Return the [x, y] coordinate for the center point of the cell that contains the specified text.  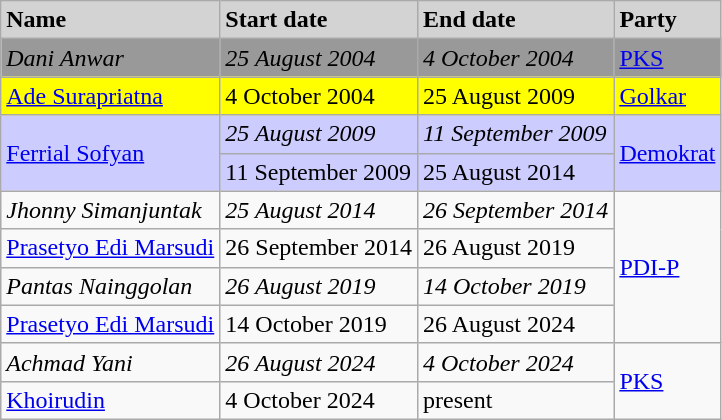
present [515, 400]
Demokrat [668, 153]
Name [110, 20]
Dani Anwar [110, 58]
Ferrial Sofyan [110, 153]
PDI-P [668, 267]
Ade Surapriatna [110, 96]
Golkar [668, 96]
Party [668, 20]
25 August 2004 [319, 58]
Achmad Yani [110, 362]
Start date [319, 20]
Jhonny Simanjuntak [110, 210]
End date [515, 20]
Khoirudin [110, 400]
Pantas Nainggolan [110, 286]
